Extract the (x, y) coordinate from the center of the cell holding the provided text.  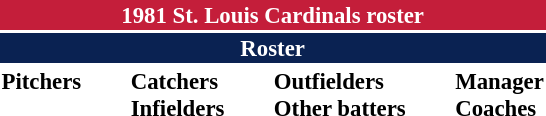
Roster (272, 48)
1981 St. Louis Cardinals roster (272, 15)
